Search for the cell housing the specified text and yield its [X, Y] center coordinate. 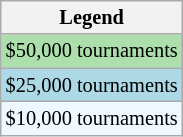
$50,000 tournaments [92, 51]
$10,000 tournaments [92, 118]
$25,000 tournaments [92, 85]
Legend [92, 17]
